Detect which cell encompasses the target text, then output its [X, Y] center coordinate. 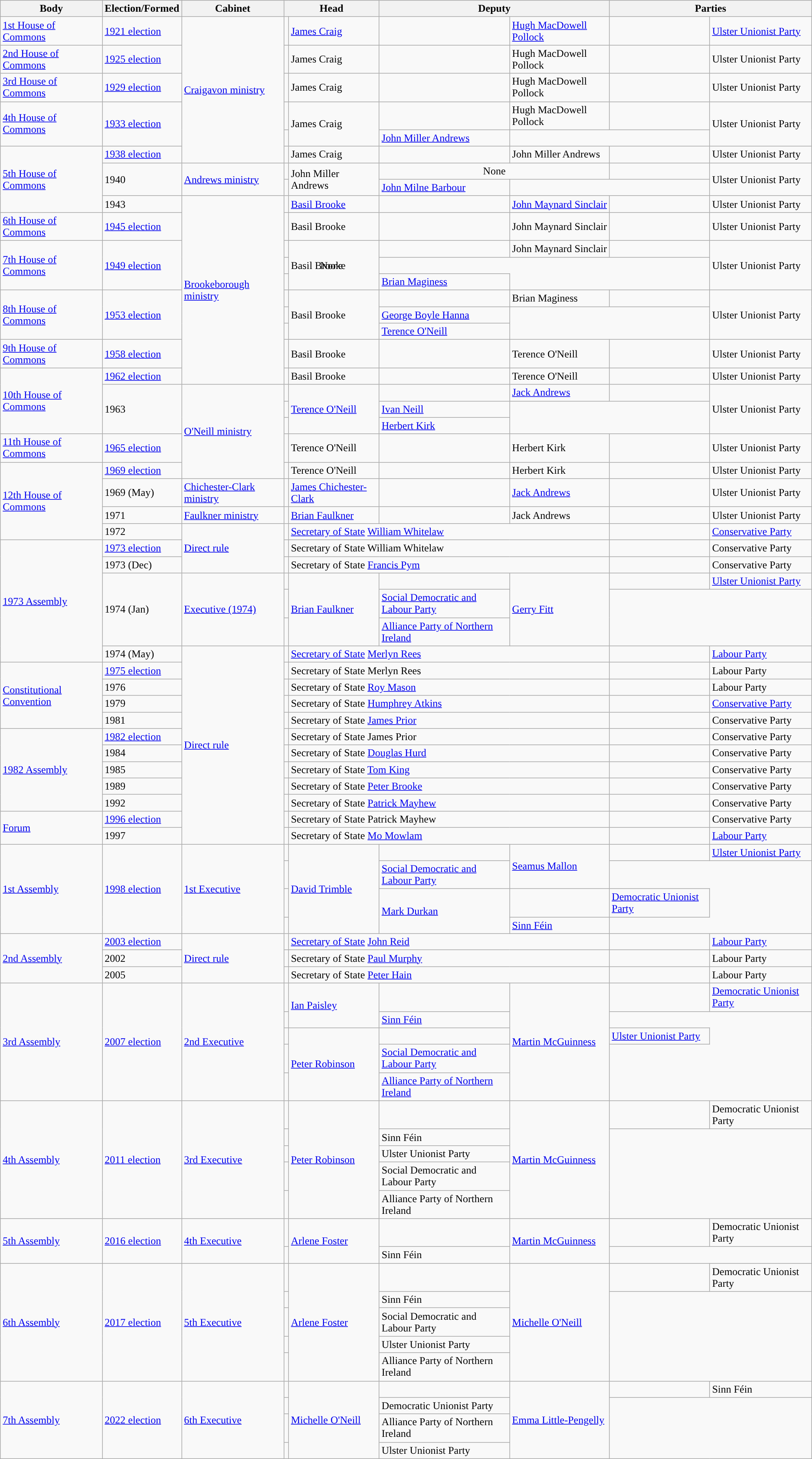
David Trimble [334, 889]
3rd House of Commons [51, 88]
Body [51, 9]
5th Executive [232, 1322]
6th Executive [232, 1420]
1992 [142, 803]
7th House of Commons [51, 265]
4th Assembly [51, 1159]
1921 election [142, 31]
Cabinet [232, 9]
1971 [142, 515]
1963 [142, 409]
4th Executive [232, 1241]
2022 election [142, 1420]
5th House of Commons [51, 179]
2nd Executive [232, 1042]
1979 [142, 704]
1st Assembly [51, 889]
John Milne Barbour [444, 187]
Constitutional Convention [51, 695]
Forum [51, 827]
1972 [142, 531]
2nd House of Commons [51, 59]
2002 [142, 958]
Secretary of State John Reid [449, 942]
2003 election [142, 942]
10th House of Commons [51, 401]
1976 [142, 687]
1989 [142, 786]
3rd Assembly [51, 1042]
1973 (Dec) [142, 564]
Secretary of State Tom King [449, 770]
1969 election [142, 470]
7th Assembly [51, 1420]
6th Assembly [51, 1322]
Secretary of State Mo Mowlam [449, 836]
Secretary of State Peter Brooke [449, 786]
1974 (Jan) [142, 610]
1962 election [142, 376]
Head [331, 9]
1973 Assembly [51, 601]
2011 election [142, 1159]
1st Executive [232, 889]
O'Neill ministry [232, 431]
12th House of Commons [51, 501]
Emma Little-Pengelly [560, 1420]
6th House of Commons [51, 226]
5th Assembly [51, 1241]
1985 [142, 770]
1982 election [142, 737]
2016 election [142, 1241]
1929 election [142, 88]
Secretary of State Humphrey Atkins [449, 704]
1938 election [142, 154]
1997 [142, 836]
3rd Executive [232, 1159]
Craigavon ministry [232, 90]
Brookeborough ministry [232, 290]
2007 election [142, 1042]
1943 [142, 204]
1969 (May) [142, 493]
1953 election [142, 315]
1965 election [142, 448]
Secretary of State Douglas Hurd [449, 753]
1984 [142, 753]
1998 election [142, 889]
Ian Paisley [334, 1006]
1982 Assembly [51, 770]
1st House of Commons [51, 31]
8th House of Commons [51, 315]
1973 election [142, 548]
Secretary of State Roy Mason [449, 687]
Andrews ministry [232, 179]
Executive (1974) [232, 610]
2017 election [142, 1322]
James Chichester-Clark [334, 493]
1940 [142, 179]
Chichester-Clark ministry [232, 493]
2005 [142, 975]
1975 election [142, 671]
1933 election [142, 124]
1974 (May) [142, 654]
Seamus Mallon [560, 867]
Ivan Neill [444, 409]
4th House of Commons [51, 124]
Mark Durkan [444, 911]
11th House of Commons [51, 448]
Deputy [494, 9]
1996 election [142, 819]
1981 [142, 720]
1949 election [142, 265]
9th House of Commons [51, 354]
Secretary of State Paul Murphy [449, 958]
George Boyle Hanna [444, 315]
Faulkner ministry [232, 515]
Election/Formed [142, 9]
Gerry Fitt [560, 610]
2nd Assembly [51, 958]
Secretary of State Francis Pym [449, 564]
Parties [710, 9]
Secretary of State Peter Hain [449, 975]
1945 election [142, 226]
1925 election [142, 59]
1958 election [142, 354]
